Provide the [x, y] coordinate of the cell's center where the given text is located.  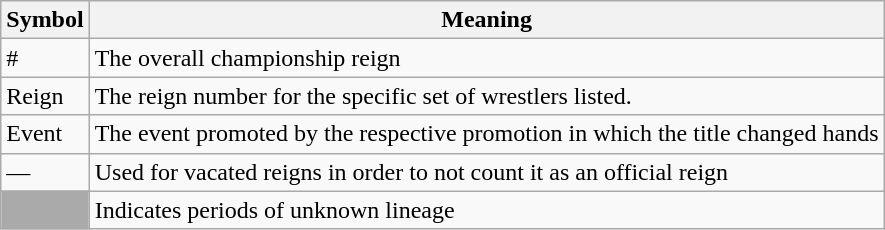
Meaning [486, 20]
Reign [45, 96]
Indicates periods of unknown lineage [486, 210]
The reign number for the specific set of wrestlers listed. [486, 96]
The overall championship reign [486, 58]
Used for vacated reigns in order to not count it as an official reign [486, 172]
Event [45, 134]
The event promoted by the respective promotion in which the title changed hands [486, 134]
Symbol [45, 20]
— [45, 172]
# [45, 58]
